Capture the cell that displays the provided text and extract its [x, y] central coordinate. 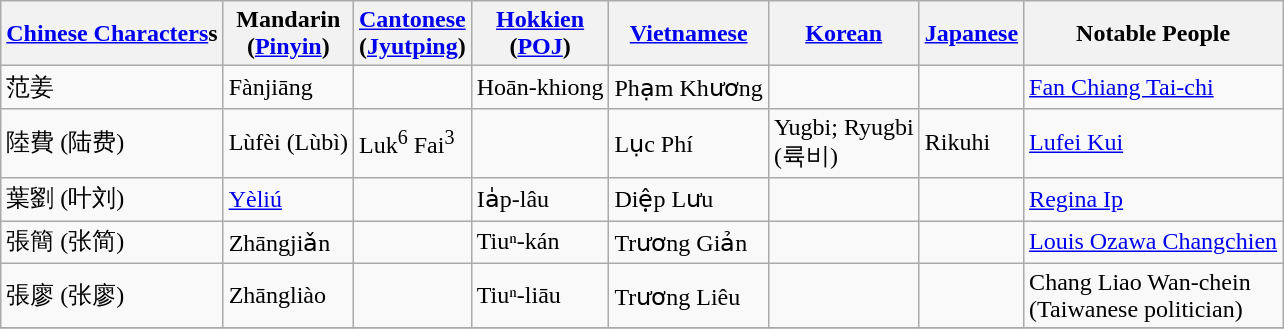
Vietnamese [688, 34]
Lufei Kui [1154, 143]
Japanese [971, 34]
Korean [844, 34]
Louis Ozawa Changchien [1154, 242]
Chang Liao Wan-chein(Taiwanese politician) [1154, 296]
Tiuⁿ-liāu [540, 296]
Hoān-khiong [540, 88]
Rikuhi [971, 143]
Fan Chiang Tai-chi [1154, 88]
張廖 (张廖) [112, 296]
Zhāngliào [288, 296]
Fànjiāng [288, 88]
Lục Phí [688, 143]
Trương Giản [688, 242]
葉劉 (叶刘) [112, 200]
Notable People [1154, 34]
Tiuⁿ-kán [540, 242]
Phạm Khương [688, 88]
Diệp Lưu [688, 200]
Regina Ip [1154, 200]
Mandarin(Pinyin) [288, 34]
Yèliú [288, 200]
Luk6 Fai3 [412, 143]
Ia̍p-lâu [540, 200]
范姜 [112, 88]
Zhāngjiǎn [288, 242]
Trương Liêu [688, 296]
Hokkien(POJ) [540, 34]
Lùfèi (Lùbì) [288, 143]
張簡 (张简) [112, 242]
Chinese Characterss [112, 34]
Yugbi; Ryugbi (륙비) [844, 143]
Cantonese(Jyutping) [412, 34]
陸費 (陆费) [112, 143]
